Extract the (x, y) coordinate from the center of the cell holding the provided text.  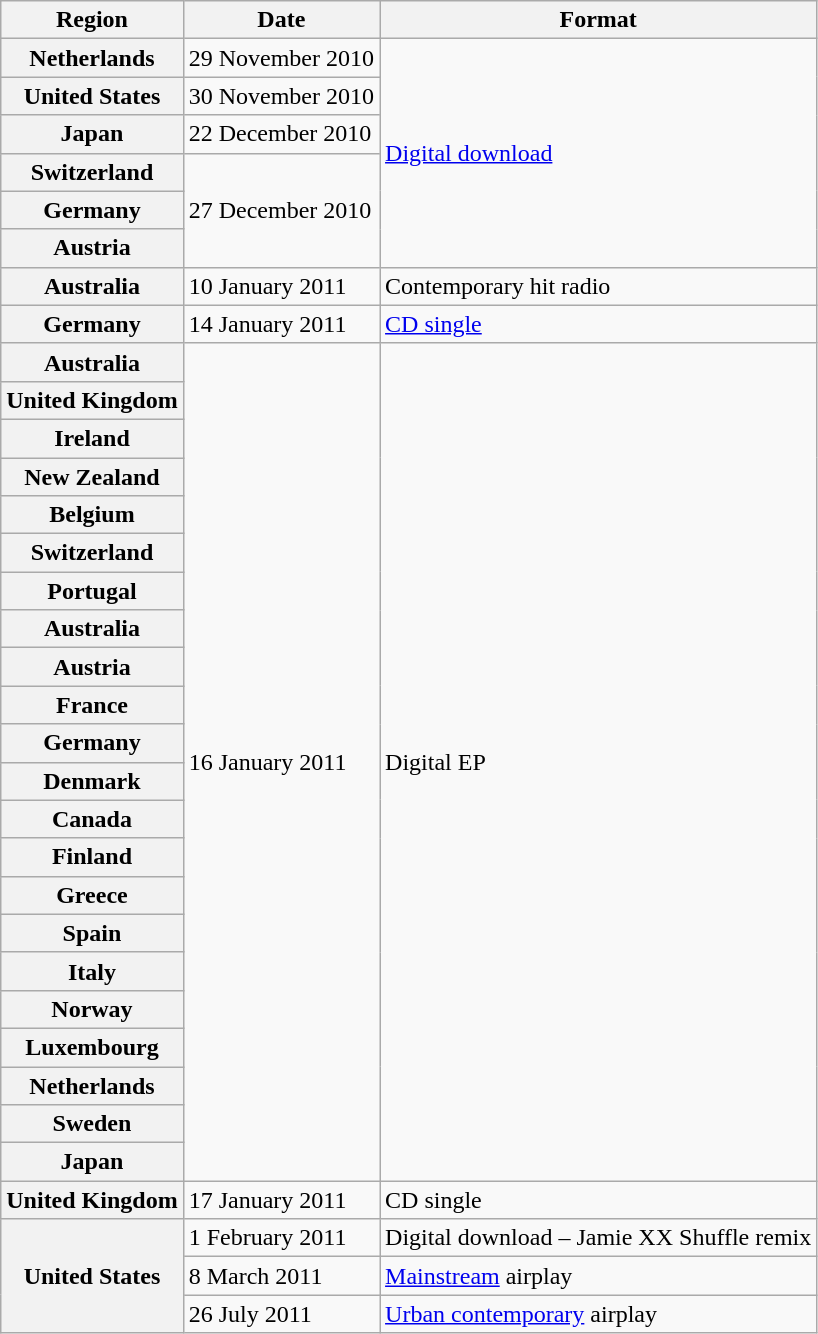
Portugal (92, 591)
10 January 2011 (281, 286)
26 July 2011 (281, 1314)
27 December 2010 (281, 210)
Mainstream airplay (598, 1276)
17 January 2011 (281, 1200)
29 November 2010 (281, 58)
Digital EP (598, 762)
Contemporary hit radio (598, 286)
Greece (92, 895)
14 January 2011 (281, 324)
Finland (92, 857)
Ireland (92, 438)
Digital download (598, 153)
1 February 2011 (281, 1238)
Norway (92, 1009)
France (92, 705)
Region (92, 20)
Italy (92, 971)
Digital download – Jamie XX Shuffle remix (598, 1238)
8 March 2011 (281, 1276)
16 January 2011 (281, 762)
Spain (92, 933)
Luxembourg (92, 1047)
New Zealand (92, 477)
Date (281, 20)
22 December 2010 (281, 134)
Sweden (92, 1124)
Denmark (92, 781)
30 November 2010 (281, 96)
Canada (92, 819)
Urban contemporary airplay (598, 1314)
Belgium (92, 515)
Format (598, 20)
